Return the (x, y) coordinate for the center point of the cell that contains the specified text.  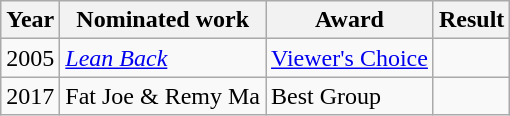
Best Group (350, 96)
Award (350, 20)
Result (471, 20)
Fat Joe & Remy Ma (163, 96)
Year (30, 20)
Viewer's Choice (350, 58)
2017 (30, 96)
2005 (30, 58)
Nominated work (163, 20)
Lean Back (163, 58)
